From the cell containing the given text, extract its center point as [x, y] coordinate. 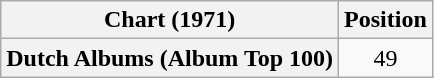
Position [386, 20]
49 [386, 58]
Dutch Albums (Album Top 100) [170, 58]
Chart (1971) [170, 20]
